Provide the (x, y) coordinate of the cell's center where the given text is located.  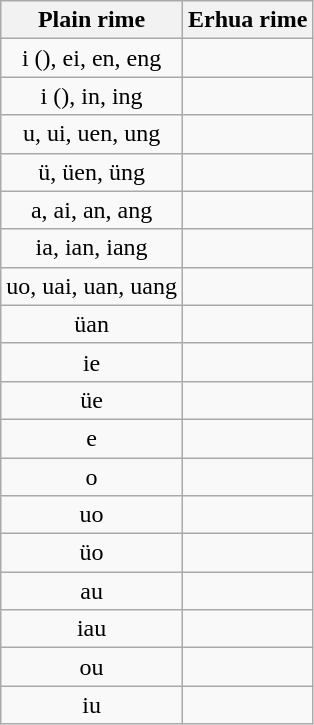
üan (92, 324)
i (), ei, en, eng (92, 58)
u, ui, uen, ung (92, 134)
uo (92, 515)
üe (92, 400)
au (92, 591)
e (92, 438)
ia, ian, iang (92, 248)
iu (92, 705)
üo (92, 553)
uo, uai, uan, uang (92, 286)
ie (92, 362)
a, ai, an, ang (92, 210)
o (92, 477)
Erhua rime (247, 20)
ou (92, 667)
ü, üen, üng (92, 172)
Plain rime (92, 20)
i (), in, ing (92, 96)
iau (92, 629)
